Determine the [x, y] coordinate at the center of the cell enclosing the given text.  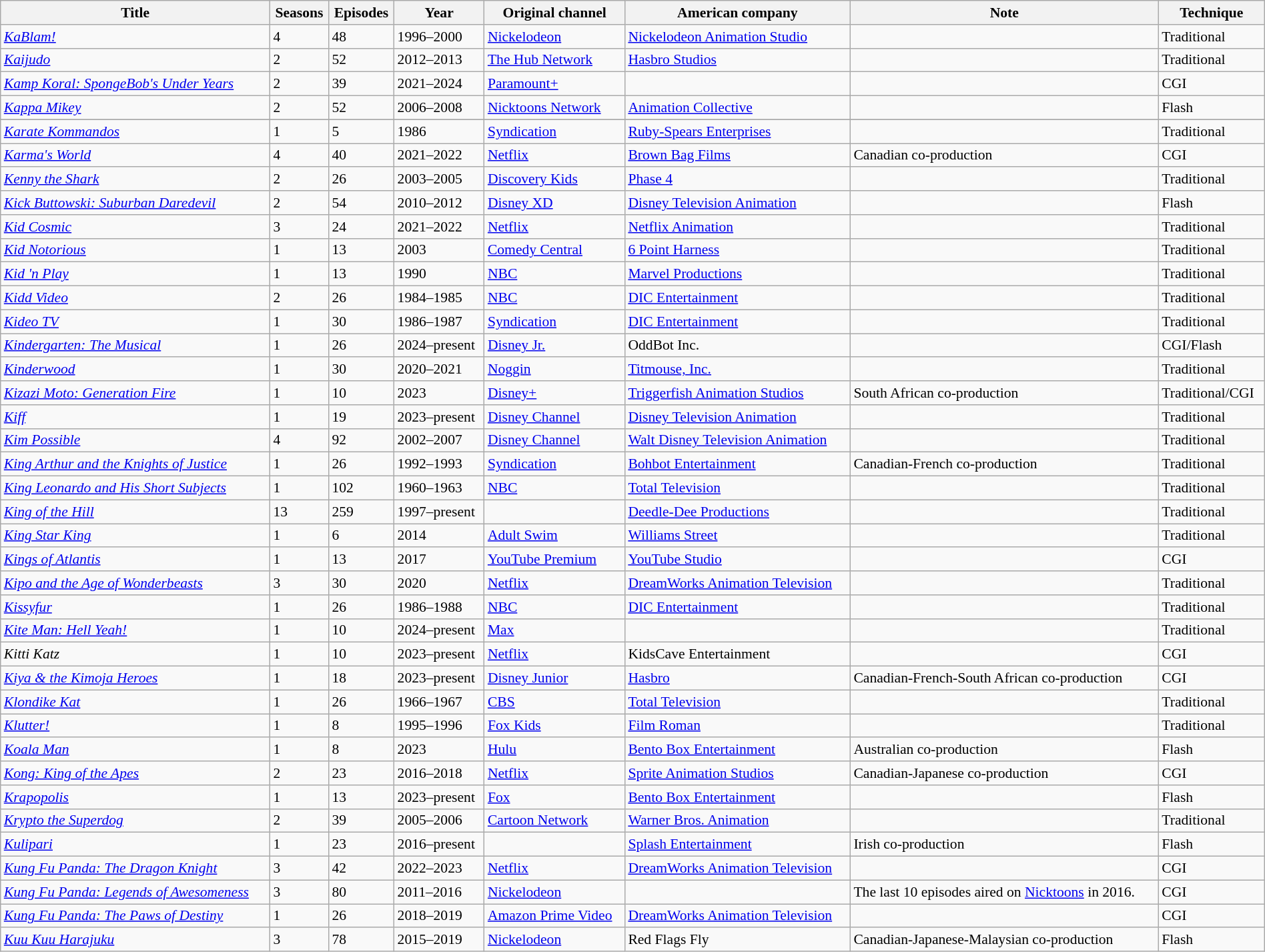
Karma's World [135, 155]
2010–2012 [439, 203]
The last 10 episodes aired on Nicktoons in 2016. [1004, 892]
Kung Fu Panda: Legends of Awesomeness [135, 892]
1992–1993 [439, 464]
Kissyfur [135, 607]
YouTube Studio [737, 560]
Ruby-Spears Enterprises [737, 131]
18 [361, 678]
Canadian-French co-production [1004, 464]
Nicktoons Network [554, 108]
Kim Possible [135, 440]
2015–2019 [439, 940]
Kidd Video [135, 298]
Klutter! [135, 726]
Disney Junior [554, 678]
1997–present [439, 512]
Netflix Animation [737, 227]
Kid Notorious [135, 250]
2002–2007 [439, 440]
Kulipari [135, 845]
80 [361, 892]
Australian co-production [1004, 750]
Kitti Katz [135, 654]
Krapopolis [135, 797]
Warner Bros. Animation [737, 821]
Sprite Animation Studios [737, 773]
1986–1988 [439, 607]
Krypto the Superdog [135, 821]
Klondike Kat [135, 702]
1995–1996 [439, 726]
2016–present [439, 845]
2020 [439, 583]
Disney XD [554, 203]
2020–2021 [439, 370]
2011–2016 [439, 892]
Irish co-production [1004, 845]
Kiff [135, 417]
Year [439, 13]
Kenny the Shark [135, 179]
1960–1963 [439, 488]
Canadian-French-South African co-production [1004, 678]
Phase 4 [737, 179]
Max [554, 630]
Original channel [554, 13]
Williams Street [737, 536]
Kipo and the Age of Wonderbeasts [135, 583]
2017 [439, 560]
2003–2005 [439, 179]
1996–2000 [439, 37]
19 [361, 417]
2003 [439, 250]
Kizazi Moto: Generation Fire [135, 393]
Discovery Kids [554, 179]
Bohbot Entertainment [737, 464]
Comedy Central [554, 250]
Note [1004, 13]
Koala Man [135, 750]
Brown Bag Films [737, 155]
Kiya & the Kimoja Heroes [135, 678]
Kung Fu Panda: The Paws of Destiny [135, 916]
1986–1987 [439, 322]
2021–2024 [439, 84]
Kaijudo [135, 60]
Hulu [554, 750]
American company [737, 13]
Canadian co-production [1004, 155]
OddBot Inc. [737, 346]
Kick Buttowski: Suburban Daredevil [135, 203]
40 [361, 155]
Title [135, 13]
1984–1985 [439, 298]
2016–2018 [439, 773]
2014 [439, 536]
Episodes [361, 13]
KidsCave Entertainment [737, 654]
YouTube Premium [554, 560]
CGI/Flash [1212, 346]
1990 [439, 274]
6 Point Harness [737, 250]
102 [361, 488]
Amazon Prime Video [554, 916]
Kamp Koral: SpongeBob's Under Years [135, 84]
Fox Kids [554, 726]
Splash Entertainment [737, 845]
24 [361, 227]
Kings of Atlantis [135, 560]
Nickelodeon Animation Studio [737, 37]
CBS [554, 702]
2018–2019 [439, 916]
48 [361, 37]
Canadian-Japanese-Malaysian co-production [1004, 940]
King Arthur and the Knights of Justice [135, 464]
Kid 'n Play [135, 274]
Kideo TV [135, 322]
Walt Disney Television Animation [737, 440]
King of the Hill [135, 512]
Titmouse, Inc. [737, 370]
Marvel Productions [737, 274]
Traditional/CGI [1212, 393]
Technique [1212, 13]
42 [361, 869]
2006–2008 [439, 108]
6 [361, 536]
Triggerfish Animation Studios [737, 393]
Kite Man: Hell Yeah! [135, 630]
South African co-production [1004, 393]
Film Roman [737, 726]
Disney Jr. [554, 346]
Hasbro [737, 678]
Red Flags Fly [737, 940]
Noggin [554, 370]
Canadian-Japanese co-production [1004, 773]
Cartoon Network [554, 821]
1986 [439, 131]
Kong: King of the Apes [135, 773]
Kindergarten: The Musical [135, 346]
Kuu Kuu Harajuku [135, 940]
1966–1967 [439, 702]
2012–2013 [439, 60]
Karate Kommandos [135, 131]
King Leonardo and His Short Subjects [135, 488]
Fox [554, 797]
The Hub Network [554, 60]
Animation Collective [737, 108]
Adult Swim [554, 536]
2005–2006 [439, 821]
Kinderwood [135, 370]
Kappa Mikey [135, 108]
Paramount+ [554, 84]
Kid Cosmic [135, 227]
Disney+ [554, 393]
5 [361, 131]
Deedle-Dee Productions [737, 512]
259 [361, 512]
Hasbro Studios [737, 60]
Kung Fu Panda: The Dragon Knight [135, 869]
Seasons [300, 13]
KaBlam! [135, 37]
92 [361, 440]
King Star King [135, 536]
54 [361, 203]
78 [361, 940]
2022–2023 [439, 869]
